Return (X, Y) of the center of cell containing provided text 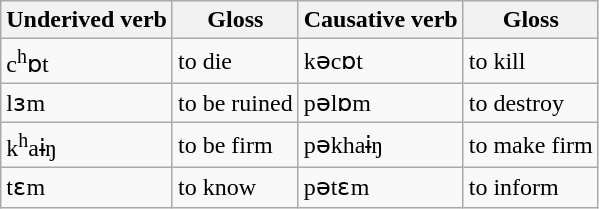
chɒt (87, 62)
to inform (530, 187)
pəlɒm (380, 103)
to die (235, 62)
tɛm (87, 187)
kəcɒt (380, 62)
to kill (530, 62)
pəkhaɨŋ (380, 146)
Causative verb (380, 20)
to make firm (530, 146)
to know (235, 187)
pətɛm (380, 187)
to be firm (235, 146)
khaɨŋ (87, 146)
to be ruined (235, 103)
to destroy (530, 103)
Underived verb (87, 20)
lɜm (87, 103)
